Extract the [x, y] coordinate from the center of the cell holding the provided text.  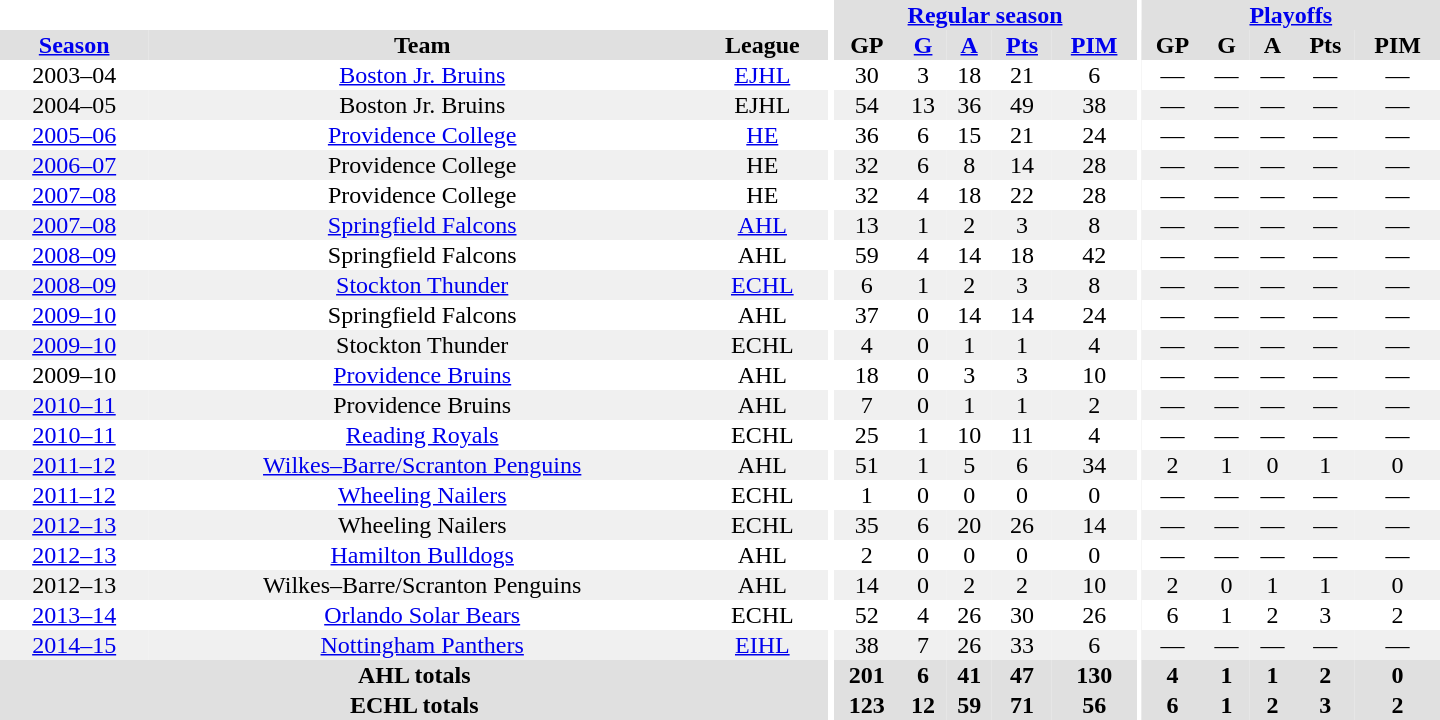
2013–14 [74, 615]
2006–07 [74, 165]
12 [923, 705]
11 [1022, 435]
34 [1094, 465]
56 [1094, 705]
2014–15 [74, 645]
47 [1022, 675]
2005–06 [74, 135]
123 [867, 705]
Season [74, 45]
33 [1022, 645]
5 [969, 465]
Hamilton Bulldogs [422, 555]
49 [1022, 105]
15 [969, 135]
42 [1094, 255]
25 [867, 435]
54 [867, 105]
Orlando Solar Bears [422, 615]
ECHL totals [414, 705]
22 [1022, 195]
52 [867, 615]
Playoffs [1291, 15]
2003–04 [74, 75]
37 [867, 315]
20 [969, 525]
201 [867, 675]
League [762, 45]
71 [1022, 705]
AHL totals [414, 675]
51 [867, 465]
Nottingham Panthers [422, 645]
2004–05 [74, 105]
130 [1094, 675]
Reading Royals [422, 435]
Regular season [986, 15]
41 [969, 675]
Team [422, 45]
EIHL [762, 645]
35 [867, 525]
